Return the (X, Y) coordinate for the center point of the cell that contains the specified text.  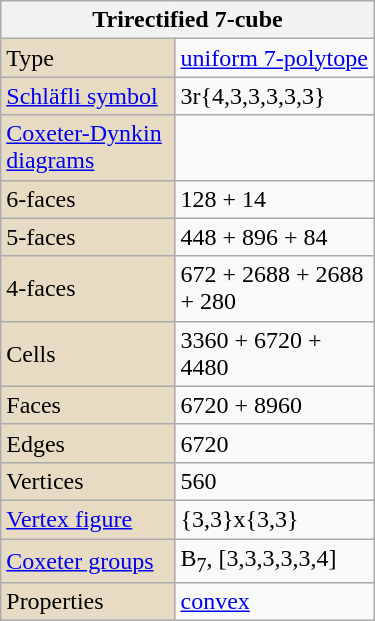
Properties (88, 602)
Schläfli symbol (88, 96)
6-faces (88, 199)
128 + 14 (274, 199)
672 + 2688 + 2688 + 280 (274, 288)
448 + 896 + 84 (274, 237)
Vertex figure (88, 519)
Trirectified 7-cube (188, 20)
3r{4,3,3,3,3,3} (274, 96)
6720 (274, 443)
3360 + 6720 + 4480 (274, 354)
Faces (88, 405)
5-faces (88, 237)
Vertices (88, 481)
4-faces (88, 288)
{3,3}x{3,3} (274, 519)
Cells (88, 354)
6720 + 8960 (274, 405)
Coxeter-Dynkin diagrams (88, 148)
560 (274, 481)
Edges (88, 443)
convex (274, 602)
Coxeter groups (88, 560)
B7, [3,3,3,3,3,4] (274, 560)
uniform 7-polytope (274, 58)
Type (88, 58)
